Extract the [x, y] coordinate from the center of the cell holding the provided text.  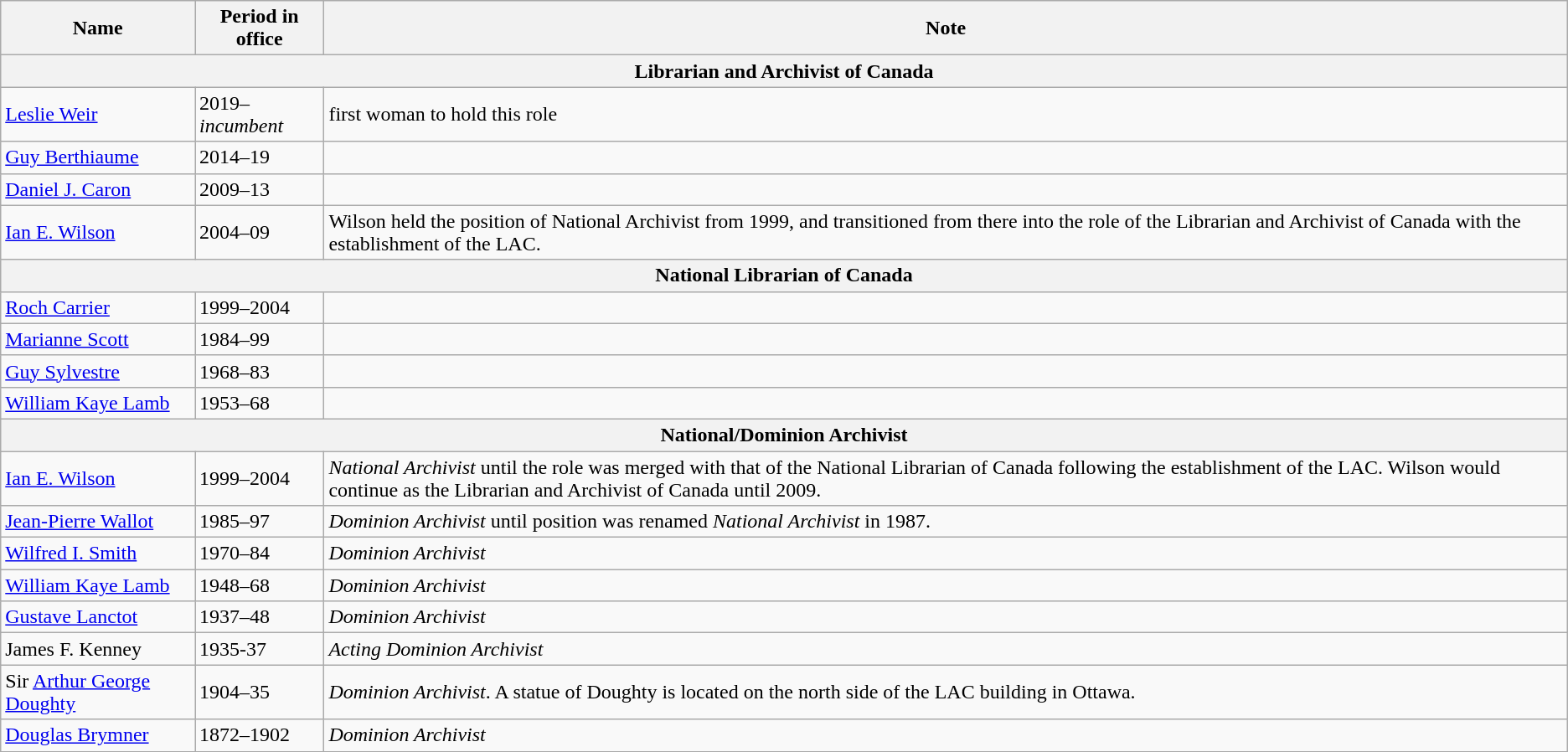
2014–19 [260, 157]
Jean-Pierre Wallot [98, 522]
1904–35 [260, 692]
1985–97 [260, 522]
Roch Carrier [98, 307]
Librarian and Archivist of Canada [784, 71]
1872–1902 [260, 735]
Wilfred I. Smith [98, 554]
Dominion Archivist until position was renamed National Archivist in 1987. [946, 522]
National/Dominion Archivist [784, 435]
1984–99 [260, 339]
2004–09 [260, 233]
James F. Kenney [98, 649]
Note [946, 28]
2019–incumbent [260, 114]
Period in office [260, 28]
1937–48 [260, 617]
1970–84 [260, 554]
Acting Dominion Archivist [946, 649]
Leslie Weir [98, 114]
1948–68 [260, 585]
Guy Berthiaume [98, 157]
Guy Sylvestre [98, 371]
1968–83 [260, 371]
Marianne Scott [98, 339]
first woman to hold this role [946, 114]
1953–68 [260, 403]
Sir Arthur George Doughty [98, 692]
Gustave Lanctot [98, 617]
Douglas Brymner [98, 735]
2009–13 [260, 189]
Name [98, 28]
1935-37 [260, 649]
Dominion Archivist. A statue of Doughty is located on the north side of the LAC building in Ottawa. [946, 692]
National Librarian of Canada [784, 276]
Daniel J. Caron [98, 189]
